Return the (x, y) coordinate for the center point of the cell that contains the specified text.  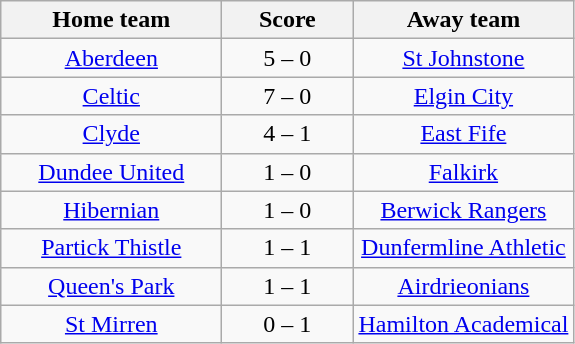
Aberdeen (112, 58)
5 – 0 (288, 58)
Partick Thistle (112, 248)
Elgin City (464, 96)
4 – 1 (288, 134)
Hibernian (112, 210)
Hamilton Academical (464, 324)
Dunfermline Athletic (464, 248)
Dundee United (112, 172)
St Johnstone (464, 58)
Clyde (112, 134)
Queen's Park (112, 286)
Score (288, 20)
Airdrieonians (464, 286)
Falkirk (464, 172)
Away team (464, 20)
East Fife (464, 134)
Home team (112, 20)
7 – 0 (288, 96)
0 – 1 (288, 324)
St Mirren (112, 324)
Celtic (112, 96)
Berwick Rangers (464, 210)
